Search for the cell housing the specified text and yield its (x, y) center coordinate. 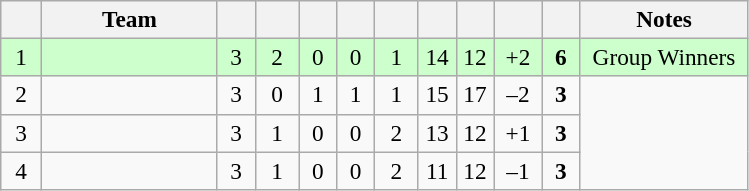
11 (437, 170)
Team (130, 19)
4 (22, 170)
17 (475, 95)
–1 (518, 170)
13 (437, 133)
15 (437, 95)
+2 (518, 57)
6 (561, 57)
+1 (518, 133)
Group Winners (664, 57)
Notes (664, 19)
14 (437, 57)
–2 (518, 95)
